Determine the (X, Y) coordinate at the center of the cell enclosing the given text.  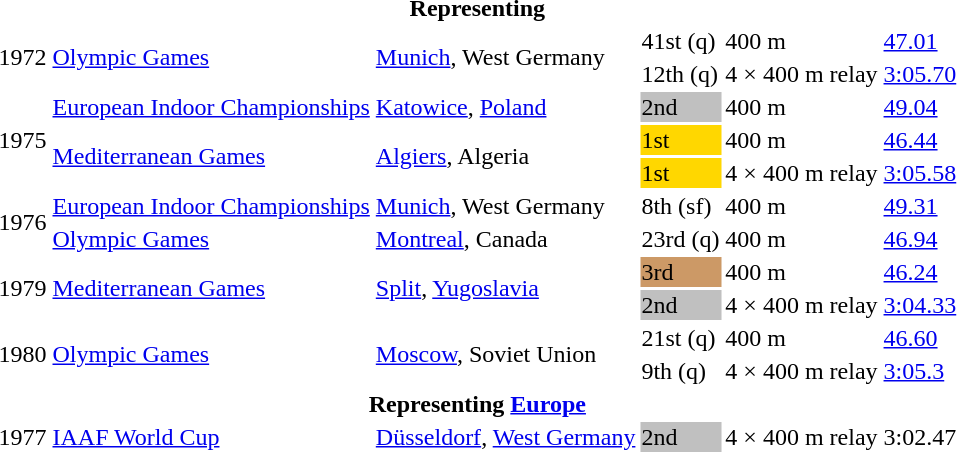
23rd (q) (680, 239)
Katowice, Poland (506, 107)
8th (sf) (680, 206)
41st (q) (680, 41)
Moscow, Soviet Union (506, 354)
21st (q) (680, 338)
9th (q) (680, 371)
Düsseldorf, West Germany (506, 437)
Algiers, Algeria (506, 156)
Split, Yugoslavia (506, 288)
Montreal, Canada (506, 239)
12th (q) (680, 74)
IAAF World Cup (211, 437)
3rd (680, 272)
